Output the [X, Y] coordinate of the center of the cell containing the given text.  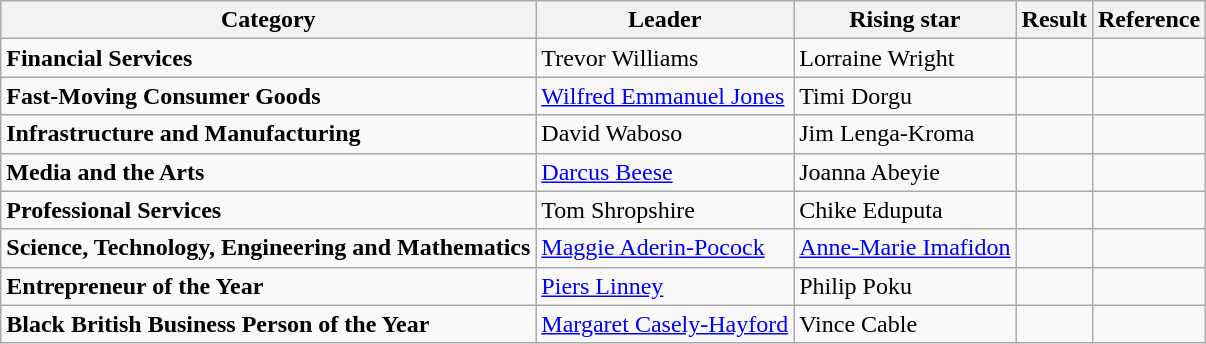
Tom Shropshire [665, 210]
Jim Lenga-Kroma [905, 134]
Media and the Arts [268, 172]
Darcus Beese [665, 172]
Timi Dorgu [905, 96]
Fast-Moving Consumer Goods [268, 96]
Professional Services [268, 210]
Chike Eduputa [905, 210]
Black British Business Person of the Year [268, 324]
Lorraine Wright [905, 58]
Wilfred Emmanuel Jones [665, 96]
Entrepreneur of the Year [268, 286]
Margaret Casely-Hayford [665, 324]
Vince Cable [905, 324]
Piers Linney [665, 286]
Trevor Williams [665, 58]
Infrastructure and Manufacturing [268, 134]
Science, Technology, Engineering and Mathematics [268, 248]
Joanna Abeyie [905, 172]
Philip Poku [905, 286]
Rising star [905, 20]
Result [1054, 20]
Leader [665, 20]
David Waboso [665, 134]
Category [268, 20]
Reference [1148, 20]
Anne-Marie Imafidon [905, 248]
Financial Services [268, 58]
Maggie Aderin-Pocock [665, 248]
